Find where the given text appears and provide that cell's center as (x, y) coordinate. 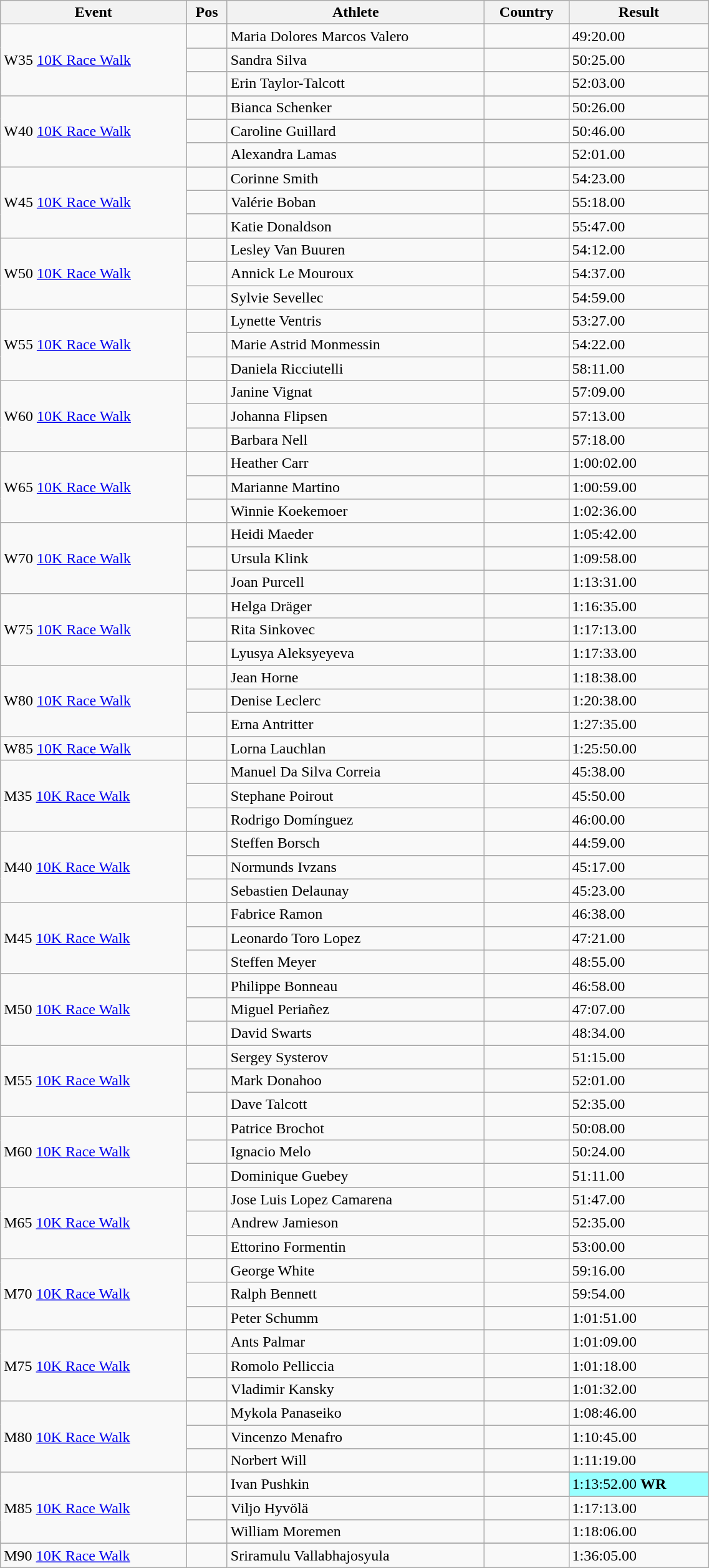
W75 10K Race Walk (94, 629)
53:27.00 (639, 321)
Pos (207, 12)
Johanna Flipsen (355, 416)
Event (94, 12)
Daniela Ricciutelli (355, 369)
46:00.00 (639, 820)
48:55.00 (639, 962)
47:21.00 (639, 938)
Joan Purcell (355, 582)
Marie Astrid Monmessin (355, 345)
W70 10K Race Walk (94, 558)
48:34.00 (639, 1033)
1:11:19.00 (639, 1461)
Ralph Bennett (355, 1294)
57:18.00 (639, 440)
54:23.00 (639, 178)
Rita Sinkovec (355, 629)
1:18:06.00 (639, 1532)
54:22.00 (639, 345)
Heidi Maeder (355, 535)
50:24.00 (639, 1152)
45:23.00 (639, 891)
M50 10K Race Walk (94, 1009)
M85 10K Race Walk (94, 1508)
1:09:58.00 (639, 558)
W40 10K Race Walk (94, 131)
Jose Luis Lopez Camarena (355, 1199)
51:15.00 (639, 1057)
W85 10K Race Walk (94, 748)
50:25.00 (639, 60)
Romolo Pelliccia (355, 1365)
W45 10K Race Walk (94, 202)
1:13:52.00 WR (639, 1484)
Norbert Will (355, 1461)
M75 10K Race Walk (94, 1365)
1:01:51.00 (639, 1318)
Rodrigo Domínguez (355, 820)
55:47.00 (639, 226)
Philippe Bonneau (355, 985)
Dave Talcott (355, 1105)
45:50.00 (639, 796)
45:17.00 (639, 867)
Lorna Lauchlan (355, 748)
Erin Taylor-Talcott (355, 84)
W50 10K Race Walk (94, 273)
1:05:42.00 (639, 535)
Maria Dolores Marcos Valero (355, 36)
49:20.00 (639, 36)
45:38.00 (639, 772)
1:10:45.00 (639, 1436)
Leonardo Toro Lopez (355, 938)
Mark Donahoo (355, 1081)
M55 10K Race Walk (94, 1081)
Stephane Poirout (355, 796)
Sylvie Sevellec (355, 298)
M80 10K Race Walk (94, 1436)
1:08:46.00 (639, 1413)
Caroline Guillard (355, 131)
46:38.00 (639, 914)
M70 10K Race Walk (94, 1294)
1:36:05.00 (639, 1556)
Peter Schumm (355, 1318)
51:11.00 (639, 1176)
51:47.00 (639, 1199)
44:59.00 (639, 843)
52:03.00 (639, 84)
Ettorino Formentin (355, 1247)
Janine Vignat (355, 392)
Winnie Koekemoer (355, 511)
1:20:38.00 (639, 701)
1:27:35.00 (639, 725)
1:13:31.00 (639, 582)
47:07.00 (639, 1009)
Manuel Da Silva Correia (355, 772)
Sebastien Delaunay (355, 891)
W80 10K Race Walk (94, 700)
Helga Dräger (355, 606)
50:46.00 (639, 131)
Result (639, 12)
Erna Antritter (355, 725)
M90 10K Race Walk (94, 1556)
M45 10K Race Walk (94, 938)
1:17:33.00 (639, 653)
1:01:32.00 (639, 1389)
1:01:09.00 (639, 1342)
Steffen Meyer (355, 962)
1:16:35.00 (639, 606)
54:37.00 (639, 273)
Vincenzo Menafro (355, 1436)
59:16.00 (639, 1270)
Vladimir Kansky (355, 1389)
57:13.00 (639, 416)
Athlete (355, 12)
W35 10K Race Walk (94, 60)
1:00:59.00 (639, 487)
David Swarts (355, 1033)
Sandra Silva (355, 60)
Country (526, 12)
Sriramulu Vallabhajosyula (355, 1556)
Dominique Guebey (355, 1176)
Jean Horne (355, 677)
M65 10K Race Walk (94, 1223)
Valérie Boban (355, 202)
1:02:36.00 (639, 511)
58:11.00 (639, 369)
Alexandra Lamas (355, 155)
54:59.00 (639, 298)
50:08.00 (639, 1128)
46:58.00 (639, 985)
1:25:50.00 (639, 748)
Miguel Periañez (355, 1009)
Katie Donaldson (355, 226)
W55 10K Race Walk (94, 345)
Sergey Systerov (355, 1057)
Annick Le Mouroux (355, 273)
Steffen Borsch (355, 843)
M60 10K Race Walk (94, 1152)
57:09.00 (639, 392)
55:18.00 (639, 202)
Marianne Martino (355, 487)
Fabrice Ramon (355, 914)
Ursula Klink (355, 558)
M40 10K Race Walk (94, 867)
Ivan Pushkin (355, 1484)
Andrew Jamieson (355, 1223)
1:01:18.00 (639, 1365)
Mykola Panaseiko (355, 1413)
Heather Carr (355, 463)
Ignacio Melo (355, 1152)
Patrice Brochot (355, 1128)
Ants Palmar (355, 1342)
Lyusya Aleksyeyeva (355, 653)
Bianca Schenker (355, 107)
Normunds Ivzans (355, 867)
Corinne Smith (355, 178)
50:26.00 (639, 107)
George White (355, 1270)
1:00:02.00 (639, 463)
Lesley Van Buuren (355, 249)
53:00.00 (639, 1247)
W60 10K Race Walk (94, 416)
Viljo Hyvölä (355, 1508)
Denise Leclerc (355, 701)
54:12.00 (639, 249)
William Moremen (355, 1532)
W65 10K Race Walk (94, 487)
59:54.00 (639, 1294)
M35 10K Race Walk (94, 796)
Barbara Nell (355, 440)
1:18:38.00 (639, 677)
Lynette Ventris (355, 321)
